Return the (X, Y) coordinate for the center point of the cell that contains the specified text.  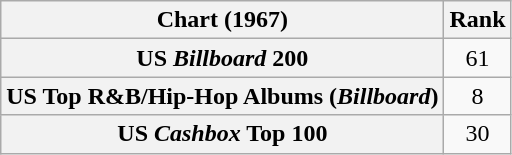
Chart (1967) (222, 20)
8 (478, 96)
US Cashbox Top 100 (222, 134)
30 (478, 134)
US Billboard 200 (222, 58)
US Top R&B/Hip-Hop Albums (Billboard) (222, 96)
61 (478, 58)
Rank (478, 20)
